Return (x, y) of the center of cell containing provided text 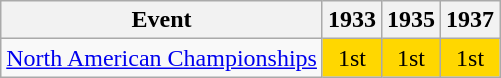
1935 (412, 20)
North American Championships (162, 58)
1937 (470, 20)
Event (162, 20)
1933 (352, 20)
